Search for the cell housing the specified text and yield its [x, y] center coordinate. 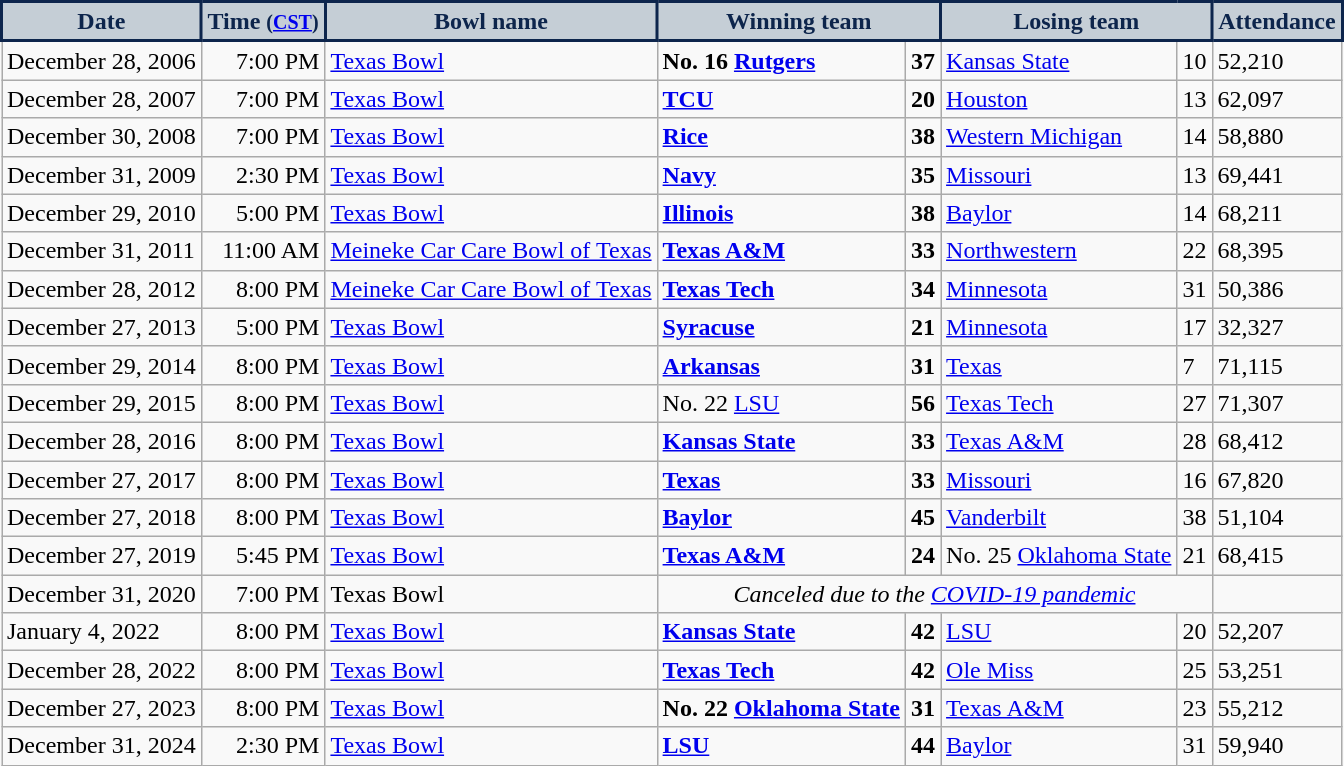
December 27, 2019 [102, 556]
50,386 [1277, 289]
December 31, 2009 [102, 175]
58,880 [1277, 137]
68,211 [1277, 213]
44 [922, 746]
52,207 [1277, 632]
Ole Miss [1059, 670]
Arkansas [781, 365]
25 [1194, 670]
68,395 [1277, 251]
23 [1194, 708]
December 31, 2020 [102, 594]
37 [922, 60]
December 31, 2024 [102, 746]
Winning team [798, 22]
27 [1194, 403]
December 28, 2016 [102, 441]
December 28, 2006 [102, 60]
Date [102, 22]
No. 22 LSU [781, 403]
Time (CST) [263, 22]
53,251 [1277, 670]
December 27, 2023 [102, 708]
71,307 [1277, 403]
71,115 [1277, 365]
December 27, 2018 [102, 518]
59,940 [1277, 746]
68,412 [1277, 441]
December 28, 2022 [102, 670]
11:00 AM [263, 251]
45 [922, 518]
68,415 [1277, 556]
No. 16 Rutgers [781, 60]
5:45 PM [263, 556]
Syracuse [781, 327]
December 27, 2013 [102, 327]
Bowl name [491, 22]
Vanderbilt [1059, 518]
69,441 [1277, 175]
December 31, 2011 [102, 251]
TCU [781, 99]
Attendance [1277, 22]
52,210 [1277, 60]
December 27, 2017 [102, 479]
34 [922, 289]
Losing team [1076, 22]
December 28, 2012 [102, 289]
Rice [781, 137]
December 29, 2010 [102, 213]
10 [1194, 60]
December 30, 2008 [102, 137]
Northwestern [1059, 251]
Canceled due to the COVID-19 pandemic [934, 594]
Western Michigan [1059, 137]
16 [1194, 479]
No. 22 Oklahoma State [781, 708]
55,212 [1277, 708]
28 [1194, 441]
December 29, 2014 [102, 365]
December 28, 2007 [102, 99]
December 29, 2015 [102, 403]
22 [1194, 251]
35 [922, 175]
Navy [781, 175]
Houston [1059, 99]
56 [922, 403]
No. 25 Oklahoma State [1059, 556]
32,327 [1277, 327]
7 [1194, 365]
51,104 [1277, 518]
17 [1194, 327]
January 4, 2022 [102, 632]
62,097 [1277, 99]
24 [922, 556]
Illinois [781, 213]
67,820 [1277, 479]
